Provide the (x, y) coordinate of the cell's center where the given text is located.  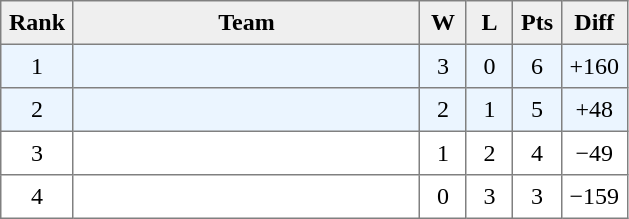
6 (537, 66)
−49 (594, 153)
Pts (537, 23)
L (489, 23)
Diff (594, 23)
−159 (594, 197)
W (443, 23)
+160 (594, 66)
5 (537, 110)
Team (246, 23)
Rank (38, 23)
+48 (594, 110)
